Detect which cell encompasses the target text, then output its (X, Y) center coordinate. 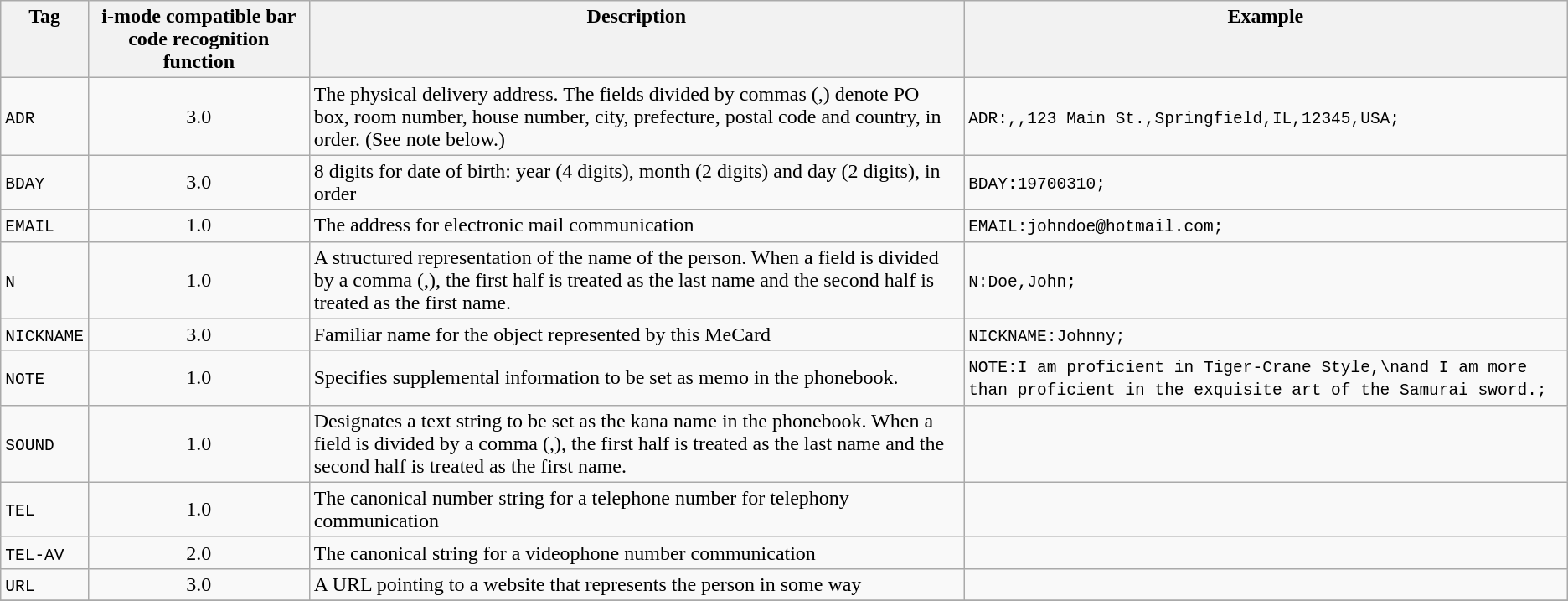
The canonical number string for a telephone number for telephony communication (637, 510)
NICKNAME (45, 334)
ADR (45, 117)
8 digits for date of birth: year (4 digits), month (2 digits) and day (2 digits), in order (637, 183)
EMAIL:johndoe@hotmail.com; (1266, 225)
2.0 (199, 552)
NOTE (45, 377)
N:Doe,John; (1266, 280)
A URL pointing to a website that represents the person in some way (637, 584)
SOUND (45, 443)
NICKNAME:Johnny; (1266, 334)
NOTE:I am proficient in Tiger-Crane Style,\nand I am more than proficient in the exquisite art of the Samurai sword.; (1266, 377)
BDAY (45, 183)
Description (637, 39)
URL (45, 584)
Example (1266, 39)
i-mode compatible bar code recognition function (199, 39)
The canonical string for a videophone number communication (637, 552)
EMAIL (45, 225)
ADR:,,123 Main St.,Springfield,IL,12345,USA; (1266, 117)
Tag (45, 39)
Familiar name for the object represented by this MeCard (637, 334)
N (45, 280)
The address for electronic mail communication (637, 225)
TEL-AV (45, 552)
TEL (45, 510)
Specifies supplemental information to be set as memo in the phonebook. (637, 377)
BDAY:19700310; (1266, 183)
